Capture the cell that displays the provided text and extract its [X, Y] central coordinate. 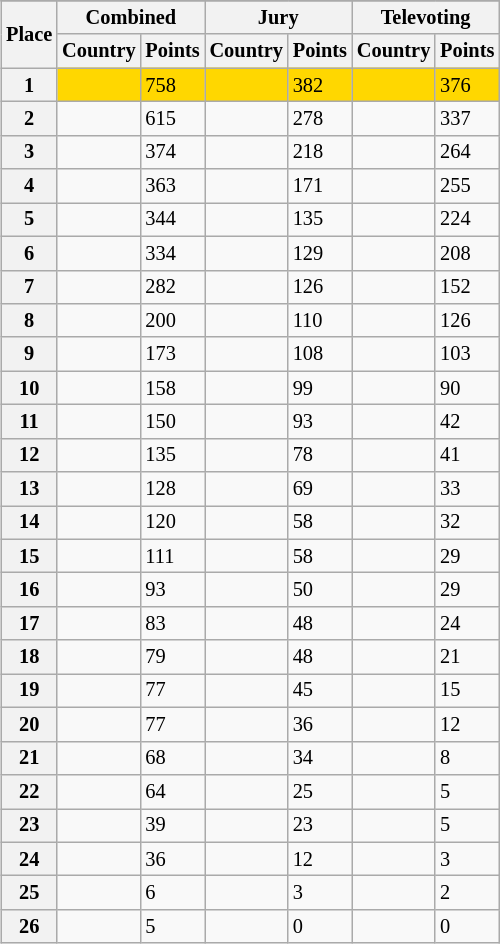
Combined [130, 18]
83 [172, 624]
374 [172, 152]
1 [29, 85]
26 [29, 926]
376 [467, 85]
Jury [278, 18]
69 [320, 489]
110 [320, 321]
758 [172, 85]
34 [320, 758]
22 [29, 792]
264 [467, 152]
32 [467, 523]
Televoting [426, 18]
33 [467, 489]
Place [29, 34]
4 [29, 186]
120 [172, 523]
128 [172, 489]
17 [29, 624]
334 [172, 253]
50 [320, 590]
64 [172, 792]
10 [29, 388]
41 [467, 455]
103 [467, 354]
14 [29, 523]
13 [29, 489]
278 [320, 119]
337 [467, 119]
108 [320, 354]
152 [467, 287]
282 [172, 287]
9 [29, 354]
90 [467, 388]
208 [467, 253]
224 [467, 220]
218 [320, 152]
42 [467, 422]
68 [172, 758]
615 [172, 119]
99 [320, 388]
11 [29, 422]
200 [172, 321]
344 [172, 220]
78 [320, 455]
39 [172, 825]
171 [320, 186]
16 [29, 590]
7 [29, 287]
18 [29, 657]
79 [172, 657]
20 [29, 725]
173 [172, 354]
129 [320, 253]
363 [172, 186]
150 [172, 422]
158 [172, 388]
19 [29, 691]
382 [320, 85]
45 [320, 691]
255 [467, 186]
111 [172, 556]
